Locate the cell with the specified text and output its [X, Y] center coordinate. 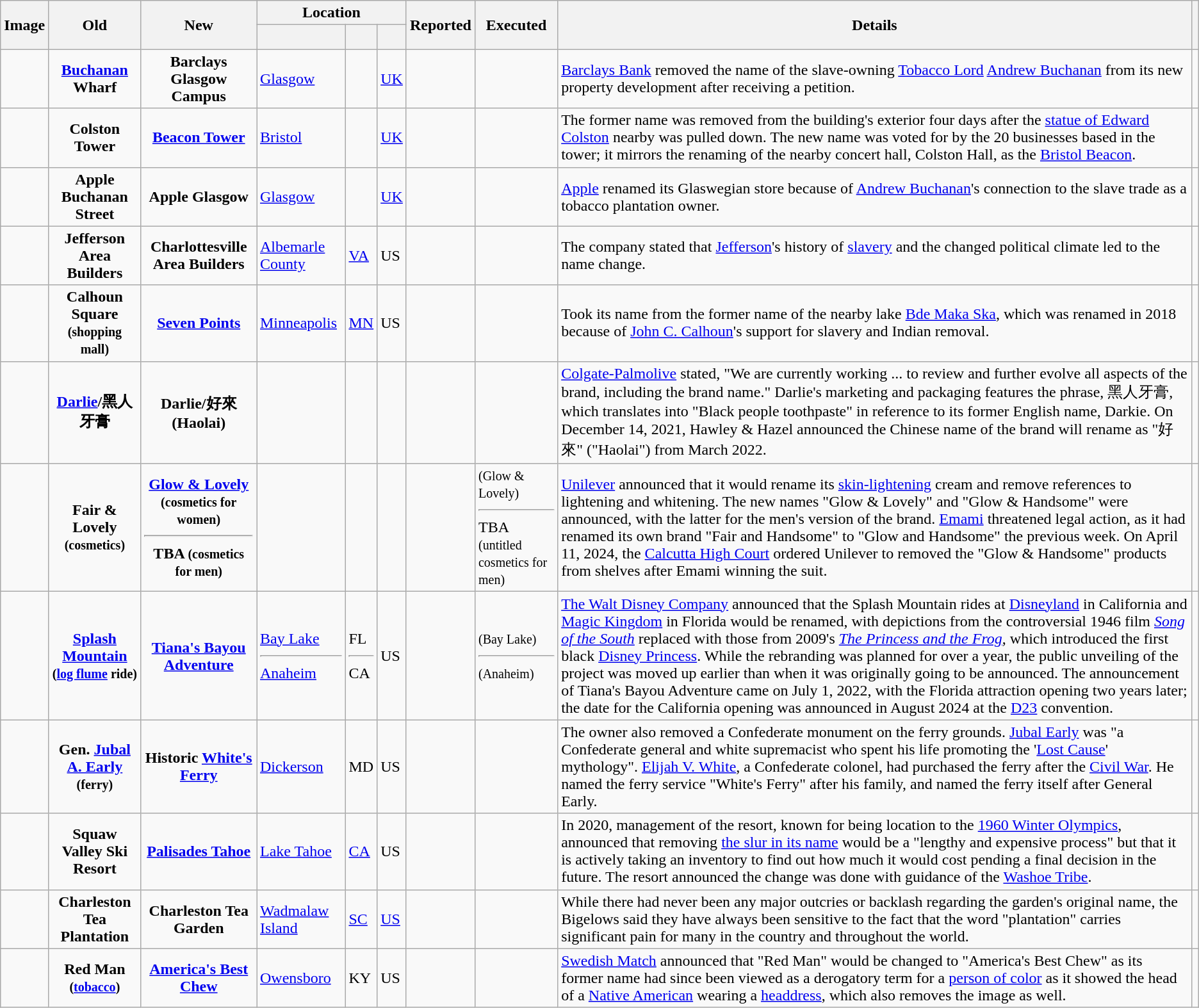
Palisades Tahoe [199, 852]
Buchanan Wharf [95, 79]
Darlie/好來(Haolai) [199, 412]
Colston Tower [95, 138]
Bay LakeAnaheim [300, 656]
Minneapolis [300, 323]
Bristol [300, 138]
Jefferson Area Builders [95, 256]
VA [361, 256]
CA [361, 852]
Barclays Glasgow Campus [199, 79]
Glow & Lovely(cosmetics for women)TBA (cosmetics for men) [199, 528]
Charleston Tea Plantation [95, 919]
Dickerson [300, 767]
Albemarle County [300, 256]
Squaw Valley Ski Resort [95, 852]
Red Man(tobacco) [95, 978]
Lake Tahoe [300, 852]
Old [95, 25]
America's Best Chew [199, 978]
Gen. Jubal A. Early(ferry) [95, 767]
The company stated that Jefferson's history of slavery and the changed political climate led to the name change. [875, 256]
Details [875, 25]
Reported [441, 25]
Image [24, 25]
MN [361, 323]
Darlie/黑人牙膏 [95, 412]
Historic White's Ferry [199, 767]
Charlottesville Area Builders [199, 256]
Apple Glasgow [199, 197]
New [199, 25]
Apple renamed its Glaswegian store because of Andrew Buchanan's connection to the slave trade as a tobacco plantation owner. [875, 197]
(Bay Lake) (Anaheim) [516, 656]
Fair & Lovely(cosmetics) [95, 528]
Seven Points [199, 323]
FLCA [361, 656]
(Glow & Lovely) TBA (untitled cosmetics for men) [516, 528]
Calhoun Square(shopping mall) [95, 323]
Beacon Tower [199, 138]
MD [361, 767]
Tiana's Bayou Adventure [199, 656]
Apple Buchanan Street [95, 197]
SC [361, 919]
Wadmalaw Island [300, 919]
KY [361, 978]
Location [331, 13]
Splash Mountain(log flume ride) [95, 656]
Charleston Tea Garden [199, 919]
Executed [516, 25]
Owensboro [300, 978]
Barclays Bank removed the name of the slave-owning Tobacco Lord Andrew Buchanan from its new property development after receiving a petition. [875, 79]
